Output the (X, Y) coordinate of the center of the cell containing the given text.  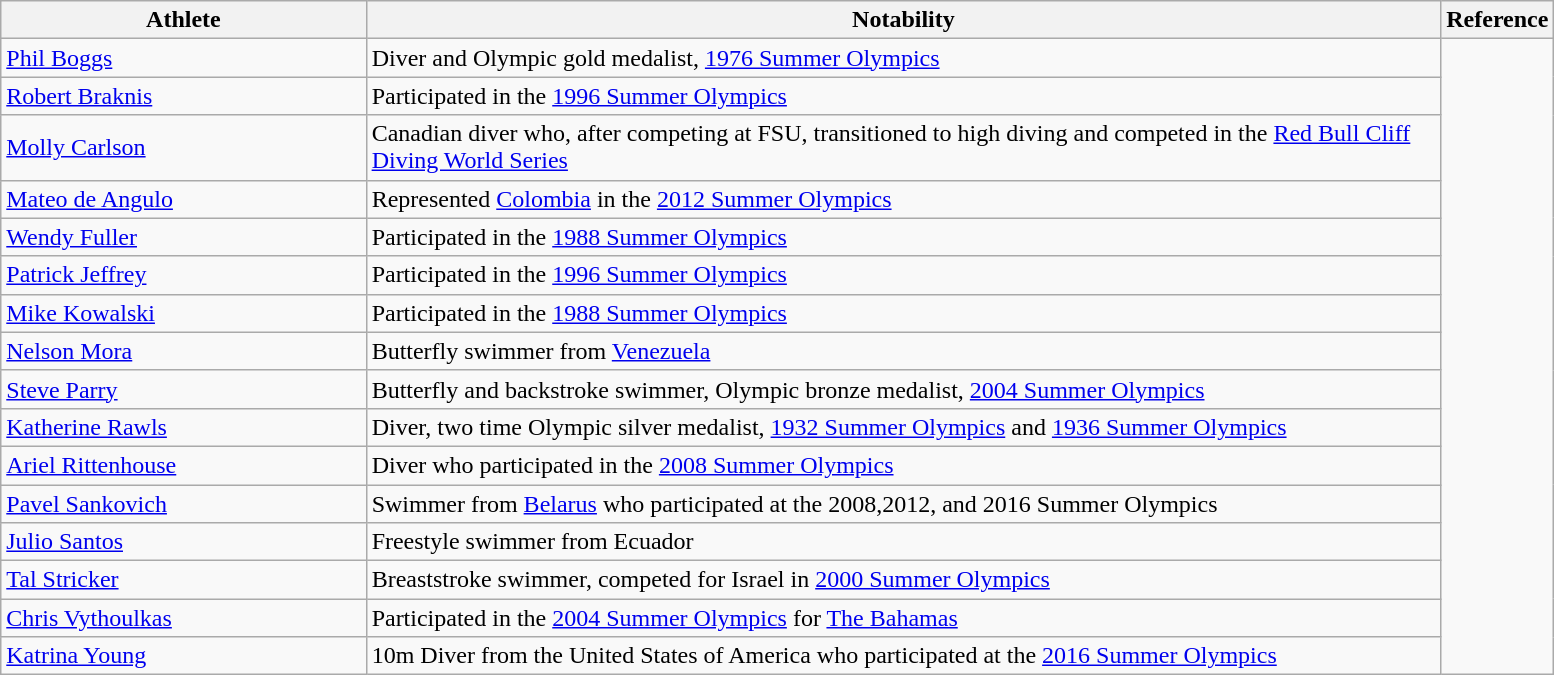
Patrick Jeffrey (184, 275)
Diver and Olympic gold medalist, 1976 Summer Olympics (904, 58)
Tal Stricker (184, 580)
Ariel Rittenhouse (184, 465)
Phil Boggs (184, 58)
Represented Colombia in the 2012 Summer Olympics (904, 199)
Butterfly and backstroke swimmer, Olympic bronze medalist, 2004 Summer Olympics (904, 389)
Molly Carlson (184, 148)
Reference (1498, 20)
Julio Santos (184, 542)
Pavel Sankovich (184, 503)
Participated in the 2004 Summer Olympics for The Bahamas (904, 618)
Mike Kowalski (184, 313)
Notability (904, 20)
Chris Vythoulkas (184, 618)
Swimmer from Belarus who participated at the 2008,2012, and 2016 Summer Olympics (904, 503)
Butterfly swimmer from Venezuela (904, 351)
Wendy Fuller (184, 237)
Katrina Young (184, 656)
Canadian diver who, after competing at FSU, transitioned to high diving and competed in the Red Bull Cliff Diving World Series (904, 148)
Diver, two time Olympic silver medalist, 1932 Summer Olympics and 1936 Summer Olympics (904, 427)
Breaststroke swimmer, competed for Israel in 2000 Summer Olympics (904, 580)
Freestyle swimmer from Ecuador (904, 542)
Robert Braknis (184, 96)
Katherine Rawls (184, 427)
Steve Parry (184, 389)
Diver who participated in the 2008 Summer Olympics (904, 465)
Athlete (184, 20)
Nelson Mora (184, 351)
10m Diver from the United States of America who participated at the 2016 Summer Olympics (904, 656)
Mateo de Angulo (184, 199)
